Detect which cell encompasses the target text, then output its (x, y) center coordinate. 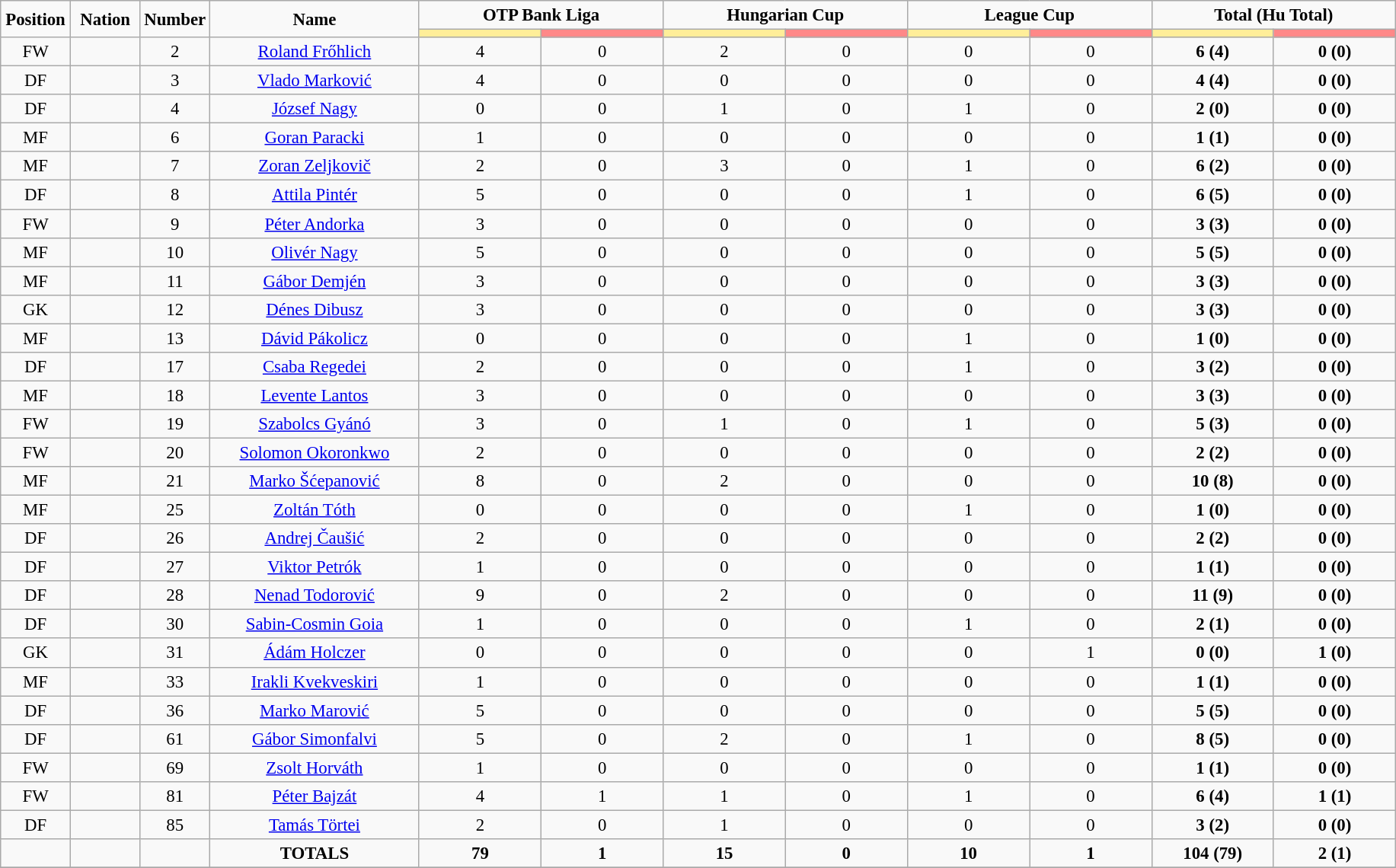
17 (175, 367)
2 (0) (1212, 109)
81 (175, 796)
Gábor Demjén (315, 281)
28 (175, 595)
11 (175, 281)
Levente Lantos (315, 395)
6 (175, 138)
Marko Šćepanović (315, 481)
33 (175, 681)
Dénes Dibusz (315, 309)
27 (175, 567)
Roland Frőhlich (315, 52)
79 (480, 854)
104 (79) (1212, 854)
7 (175, 167)
Szabolcs Gyánó (315, 424)
18 (175, 395)
Name (315, 19)
8 (5) (1212, 739)
85 (175, 825)
Vlado Marković (315, 81)
Péter Andorka (315, 224)
Total (Hu Total) (1273, 15)
30 (175, 624)
12 (175, 309)
Zsolt Horváth (315, 767)
4 (4) (1212, 81)
OTP Bank Liga (541, 15)
Goran Paracki (315, 138)
Position (36, 19)
József Nagy (315, 109)
6 (5) (1212, 195)
Péter Bajzát (315, 796)
5 (3) (1212, 424)
13 (175, 338)
Dávid Pákolicz (315, 338)
31 (175, 653)
Attila Pintér (315, 195)
Nenad Todorović (315, 595)
Csaba Regedei (315, 367)
Irakli Kvekveskiri (315, 681)
Andrej Čaušić (315, 538)
Viktor Petrók (315, 567)
Tamás Törtei (315, 825)
11 (9) (1212, 595)
Olivér Nagy (315, 252)
61 (175, 739)
Sabin-Cosmin Goia (315, 624)
20 (175, 452)
Marko Marović (315, 710)
36 (175, 710)
League Cup (1030, 15)
15 (724, 854)
25 (175, 510)
Zoran Zeljkovič (315, 167)
TOTALS (315, 854)
69 (175, 767)
Nation (105, 19)
21 (175, 481)
6 (2) (1212, 167)
Ádám Holczer (315, 653)
26 (175, 538)
19 (175, 424)
Number (175, 19)
Solomon Okoronkwo (315, 452)
Gábor Simonfalvi (315, 739)
Hungarian Cup (786, 15)
Zoltán Tóth (315, 510)
10 (8) (1212, 481)
